Return [x, y] of the center of cell containing provided text 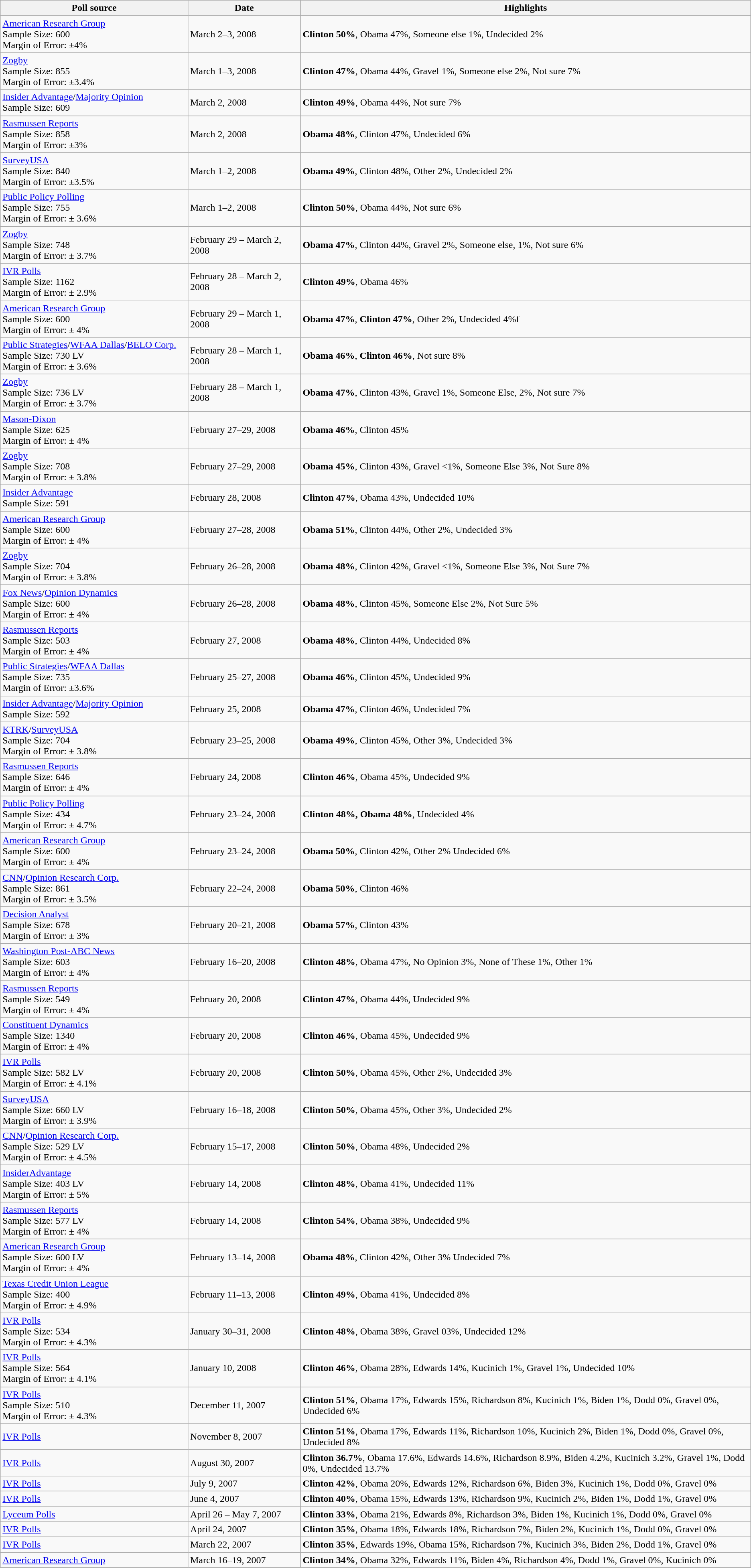
Clinton 48%, Obama 41%, Undecided 11% [526, 1184]
February 25, 2008 [244, 709]
Washington Post-ABC NewsSample Size: 603 Margin of Error: ± 4% [94, 962]
Clinton 50%, Obama 44%, Not sure 6% [526, 208]
Texas Credit Union LeagueSample Size: 400 Margin of Error: ± 4.9% [94, 1294]
ZogbySample Size: 704 Margin of Error: ± 3.8% [94, 567]
March 16–19, 2007 [244, 1560]
Clinton 48%, Obama 48%, Undecided 4% [526, 814]
Public Policy PollingSample Size: 755 Margin of Error: ± 3.6% [94, 208]
Clinton 48%, Obama 38%, Gravel 03%, Undecided 12% [526, 1331]
IVR PollsSample Size: 564 Margin of Error: ± 4.1% [94, 1368]
IVR PollsSample Size: 534 Margin of Error: ± 4.3% [94, 1331]
Clinton 51%, Obama 17%, Edwards 11%, Richardson 10%, Kucinich 2%, Biden 1%, Dodd 0%, Gravel 0%, Undecided 8% [526, 1436]
Mason-DixonSample Size: 625 Margin of Error: ± 4% [94, 429]
Public Strategies/WFAA Dallas/BELO Corp.Sample Size: 730 LV Margin of Error: ± 3.6% [94, 355]
IVR PollsSample Size: 582 LV Margin of Error: ± 4.1% [94, 1073]
February 28 – March 2, 2008 [244, 282]
Rasmussen ReportsSample Size: 577 LV Margin of Error: ± 4% [94, 1221]
Lyceum Polls [94, 1514]
Fox News/Opinion DynamicsSample Size: 600 Margin of Error: ± 4% [94, 603]
April 26 – May 7, 2007 [244, 1514]
March 22, 2007 [244, 1545]
February 29 – March 2, 2008 [244, 245]
Obama 45%, Clinton 43%, Gravel <1%, Someone Else 3%, Not Sure 8% [526, 467]
Clinton 47%, Obama 43%, Undecided 10% [526, 498]
ZogbySample Size: 748 Margin of Error: ± 3.7% [94, 245]
Obama 48%, Clinton 47%, Undecided 6% [526, 134]
February 11–13, 2008 [244, 1294]
Clinton 47%, Obama 44%, Gravel 1%, Someone else 2%, Not sure 7% [526, 71]
CNN/Opinion Research Corp.Sample Size: 861 Margin of Error: ± 3.5% [94, 888]
February 13–14, 2008 [244, 1257]
American Research Group [94, 1560]
Decision AnalystSample Size: 678 Margin of Error: ± 3% [94, 925]
Clinton 33%, Obama 21%, Edwards 8%, Richardson 3%, Biden 1%, Kucinich 1%, Dodd 0%, Gravel 0% [526, 1514]
February 23–25, 2008 [244, 740]
June 4, 2007 [244, 1499]
February 15–17, 2008 [244, 1147]
Clinton 47%, Obama 44%, Undecided 9% [526, 999]
Date [244, 8]
Obama 47%, Clinton 43%, Gravel 1%, Someone Else, 2%, Not sure 7% [526, 392]
Clinton 54%, Obama 38%, Undecided 9% [526, 1221]
Obama 47%, Clinton 44%, Gravel 2%, Someone else, 1%, Not sure 6% [526, 245]
Clinton 51%, Obama 17%, Edwards 15%, Richardson 8%, Kucinich 1%, Biden 1%, Dodd 0%, Gravel 0%, Undecided 6% [526, 1405]
InsiderAdvantageSample Size: 403 LV Margin of Error: ± 5% [94, 1184]
December 11, 2007 [244, 1405]
Obama 49%, Clinton 48%, Other 2%, Undecided 2% [526, 171]
Constituent DynamicsSample Size: 1340 Margin of Error: ± 4% [94, 1036]
Rasmussen ReportsSample Size: 549 Margin of Error: ± 4% [94, 999]
February 28, 2008 [244, 498]
February 27–28, 2008 [244, 530]
Clinton 50%, Obama 45%, Other 2%, Undecided 3% [526, 1073]
February 29 – March 1, 2008 [244, 319]
Clinton 36.7%, Obama 17.6%, Edwards 14.6%, Richardson 8.9%, Biden 4.2%, Kucinich 3.2%, Gravel 1%, Dodd 0%, Undecided 13.7% [526, 1463]
Clinton 50%, Obama 48%, Undecided 2% [526, 1147]
Obama 46%, Clinton 45% [526, 429]
Poll source [94, 8]
Rasmussen ReportsSample Size: 646 Margin of Error: ± 4% [94, 777]
IVR PollsSample Size: 1162 Margin of Error: ± 2.9% [94, 282]
ZogbySample Size: 855 Margin of Error: ±3.4% [94, 71]
Clinton 50%, Obama 45%, Other 3%, Undecided 2% [526, 1110]
Clinton 49%, Obama 44%, Not sure 7% [526, 103]
ZogbySample Size: 708 Margin of Error: ± 3.8% [94, 467]
Insider AdvantageSample Size: 591 [94, 498]
Clinton 35%, Obama 18%, Edwards 18%, Richardson 7%, Biden 2%, Kucinich 1%, Dodd 0%, Gravel 0% [526, 1529]
January 30–31, 2008 [244, 1331]
Obama 49%, Clinton 45%, Other 3%, Undecided 3% [526, 740]
CNN/Opinion Research Corp.Sample Size: 529 LV Margin of Error: ± 4.5% [94, 1147]
Obama 50%, Clinton 42%, Other 2% Undecided 6% [526, 851]
February 24, 2008 [244, 777]
Clinton 35%, Edwards 19%, Obama 15%, Richardson 7%, Kucinich 3%, Biden 2%, Dodd 1%, Gravel 0% [526, 1545]
Rasmussen ReportsSample Size: 858 Margin of Error: ±3% [94, 134]
February 16–18, 2008 [244, 1110]
KTRK/SurveyUSASample Size: 704 Margin of Error: ± 3.8% [94, 740]
Clinton 34%, Obama 32%, Edwards 11%, Biden 4%, Richardson 4%, Dodd 1%, Gravel 0%, Kucinich 0% [526, 1560]
Clinton 42%, Obama 20%, Edwards 12%, Richardson 6%, Biden 3%, Kucinich 1%, Dodd 0%, Gravel 0% [526, 1483]
August 30, 2007 [244, 1463]
SurveyUSASample Size: 840 Margin of Error: ±3.5% [94, 171]
Clinton 46%, Obama 28%, Edwards 14%, Kucinich 1%, Gravel 1%, Undecided 10% [526, 1368]
Public Policy PollingSample Size: 434 Margin of Error: ± 4.7% [94, 814]
ZogbySample Size: 736 LV Margin of Error: ± 3.7% [94, 392]
SurveyUSASample Size: 660 LV Margin of Error: ± 3.9% [94, 1110]
Clinton 49%, Obama 41%, Undecided 8% [526, 1294]
Clinton 50%, Obama 47%, Someone else 1%, Undecided 2% [526, 34]
Insider Advantage/Majority OpinionSample Size: 592 [94, 709]
Obama 48%, Clinton 42%, Other 3% Undecided 7% [526, 1257]
Obama 48%, Clinton 45%, Someone Else 2%, Not Sure 5% [526, 603]
Obama 46%, Clinton 45%, Undecided 9% [526, 677]
February 22–24, 2008 [244, 888]
Obama 51%, Clinton 44%, Other 2%, Undecided 3% [526, 530]
Obama 57%, Clinton 43% [526, 925]
March 1–3, 2008 [244, 71]
November 8, 2007 [244, 1436]
February 27, 2008 [244, 640]
July 9, 2007 [244, 1483]
Insider Advantage/Majority OpinionSample Size: 609 [94, 103]
Obama 47%, Clinton 47%, Other 2%, Undecided 4%f [526, 319]
Obama 48%, Clinton 42%, Gravel <1%, Someone Else 3%, Not Sure 7% [526, 567]
February 20–21, 2008 [244, 925]
April 24, 2007 [244, 1529]
Highlights [526, 8]
February 25–27, 2008 [244, 677]
Obama 47%, Clinton 46%, Undecided 7% [526, 709]
Obama 50%, Clinton 46% [526, 888]
Obama 46%, Clinton 46%, Not sure 8% [526, 355]
Obama 48%, Clinton 44%, Undecided 8% [526, 640]
Public Strategies/WFAA DallasSample Size: 735Margin of Error: ±3.6% [94, 677]
March 2–3, 2008 [244, 34]
Clinton 49%, Obama 46% [526, 282]
Rasmussen ReportsSample Size: 503 Margin of Error: ± 4% [94, 640]
American Research GroupSample Size: 600 Margin of Error: ±4% [94, 34]
Clinton 48%, Obama 47%, No Opinion 3%, None of These 1%, Other 1% [526, 962]
IVR PollsSample Size: 510 Margin of Error: ± 4.3% [94, 1405]
American Research GroupSample Size: 600 LV Margin of Error: ± 4% [94, 1257]
Clinton 40%, Obama 15%, Edwards 13%, Richardson 9%, Kucinich 2%, Biden 1%, Dodd 1%, Gravel 0% [526, 1499]
January 10, 2008 [244, 1368]
February 16–20, 2008 [244, 962]
